Pinpoint the cell where the given text exists, returning its (x, y) midpoint coordinate. 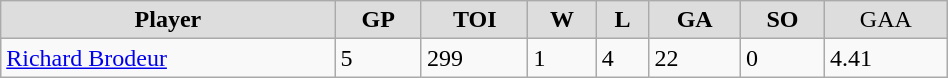
22 (695, 58)
W (562, 20)
4 (622, 58)
L (622, 20)
299 (474, 58)
TOI (474, 20)
GP (378, 20)
GAA (886, 20)
5 (378, 58)
Richard Brodeur (168, 58)
4.41 (886, 58)
1 (562, 58)
SO (783, 20)
GA (695, 20)
Player (168, 20)
0 (783, 58)
